From the cell containing the given text, extract its center point as (x, y) coordinate. 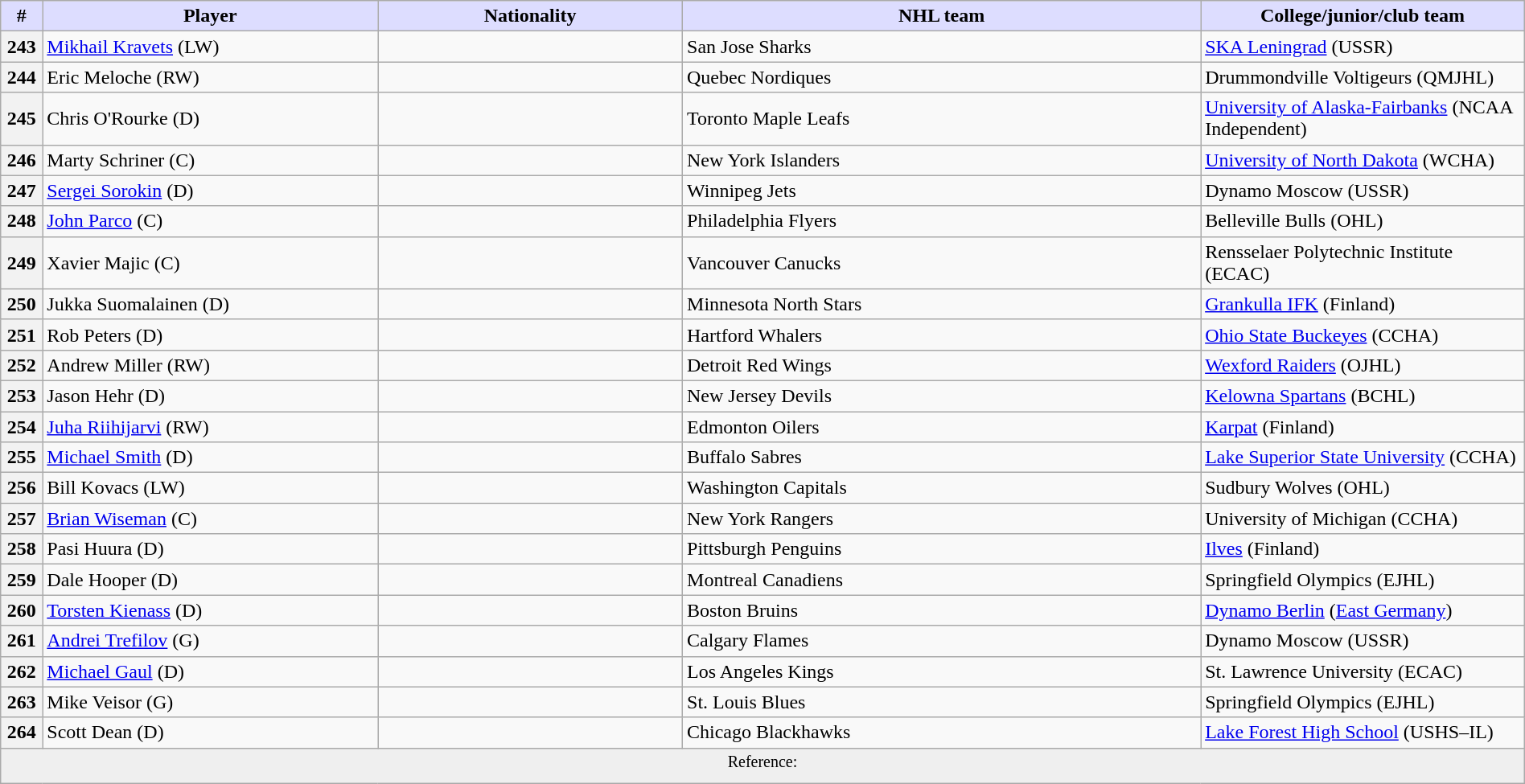
257 (22, 519)
University of Michigan (CCHA) (1363, 519)
253 (22, 396)
Dynamo Berlin (East Germany) (1363, 610)
New York Rangers (942, 519)
245 (22, 119)
258 (22, 549)
Rob Peters (D) (211, 335)
262 (22, 671)
Wexford Raiders (OJHL) (1363, 365)
NHL team (942, 16)
Sudbury Wolves (OHL) (1363, 488)
252 (22, 365)
Edmonton Oilers (942, 427)
259 (22, 580)
Los Angeles Kings (942, 671)
Drummondville Voltigeurs (QMJHL) (1363, 77)
St. Lawrence University (ECAC) (1363, 671)
Eric Meloche (RW) (211, 77)
Bill Kovacs (LW) (211, 488)
255 (22, 458)
Marty Schriner (C) (211, 160)
Ilves (Finland) (1363, 549)
Michael Gaul (D) (211, 671)
Nationality (531, 16)
Chicago Blackhawks (942, 733)
Montreal Canadiens (942, 580)
Xavier Majic (C) (211, 262)
Hartford Whalers (942, 335)
Mike Veisor (G) (211, 702)
263 (22, 702)
Jukka Suomalainen (D) (211, 304)
Andrew Miller (RW) (211, 365)
University of Alaska-Fairbanks (NCAA Independent) (1363, 119)
Chris O'Rourke (D) (211, 119)
254 (22, 427)
Minnesota North Stars (942, 304)
SKA Leningrad (USSR) (1363, 47)
Rensselaer Polytechnic Institute (ECAC) (1363, 262)
Karpat (Finland) (1363, 427)
Scott Dean (D) (211, 733)
Reference: (762, 766)
Calgary Flames (942, 641)
Winnipeg Jets (942, 191)
Lake Forest High School (USHS–IL) (1363, 733)
251 (22, 335)
243 (22, 47)
Player (211, 16)
Boston Bruins (942, 610)
John Parco (C) (211, 221)
New Jersey Devils (942, 396)
260 (22, 610)
Philadelphia Flyers (942, 221)
Detroit Red Wings (942, 365)
San Jose Sharks (942, 47)
Vancouver Canucks (942, 262)
Buffalo Sabres (942, 458)
Grankulla IFK (Finland) (1363, 304)
Ohio State Buckeyes (CCHA) (1363, 335)
249 (22, 262)
Mikhail Kravets (LW) (211, 47)
247 (22, 191)
New York Islanders (942, 160)
Toronto Maple Leafs (942, 119)
Jason Hehr (D) (211, 396)
Dale Hooper (D) (211, 580)
Juha Riihijarvi (RW) (211, 427)
# (22, 16)
University of North Dakota (WCHA) (1363, 160)
Washington Capitals (942, 488)
St. Louis Blues (942, 702)
246 (22, 160)
244 (22, 77)
Pasi Huura (D) (211, 549)
261 (22, 641)
Brian Wiseman (C) (211, 519)
Sergei Sorokin (D) (211, 191)
264 (22, 733)
Kelowna Spartans (BCHL) (1363, 396)
248 (22, 221)
Andrei Trefilov (G) (211, 641)
Lake Superior State University (CCHA) (1363, 458)
College/junior/club team (1363, 16)
250 (22, 304)
Michael Smith (D) (211, 458)
Torsten Kienass (D) (211, 610)
256 (22, 488)
Pittsburgh Penguins (942, 549)
Belleville Bulls (OHL) (1363, 221)
Quebec Nordiques (942, 77)
